Detect which cell encompasses the target text, then output its (x, y) center coordinate. 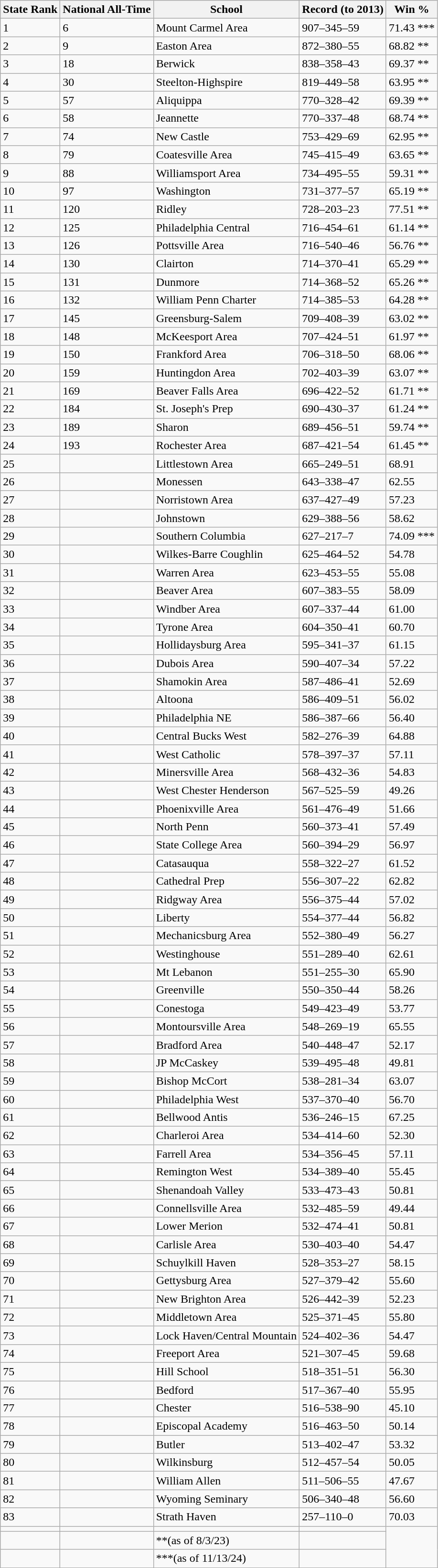
517–367–40 (343, 1390)
Greensburg-Salem (226, 318)
61.97 ** (412, 336)
58.09 (412, 591)
64.28 ** (412, 300)
40 (31, 736)
56.60 (412, 1499)
64.88 (412, 736)
26 (31, 481)
56.30 (412, 1371)
Cathedral Prep (226, 881)
McKeesport Area (226, 336)
Liberty (226, 918)
Wilkinsburg (226, 1463)
532–474–41 (343, 1226)
67.25 (412, 1118)
69.39 ** (412, 100)
62.82 (412, 881)
68 (31, 1244)
Coatesville Area (226, 155)
50.05 (412, 1463)
Bradford Area (226, 1045)
59 (31, 1081)
518–351–51 (343, 1371)
44 (31, 809)
Dubois Area (226, 663)
Bedford (226, 1390)
53.32 (412, 1444)
716–454–61 (343, 228)
68.74 ** (412, 118)
41 (31, 754)
80 (31, 1463)
52.69 (412, 681)
66 (31, 1208)
51.66 (412, 809)
Southern Columbia (226, 536)
48 (31, 881)
159 (107, 373)
Mount Carmel Area (226, 28)
77.51 ** (412, 209)
Middletown Area (226, 1317)
126 (107, 246)
607–337–44 (343, 609)
33 (31, 609)
3 (31, 64)
61.00 (412, 609)
56.76 ** (412, 246)
76 (31, 1390)
Windber Area (226, 609)
54.83 (412, 772)
257–110–0 (343, 1517)
68.91 (412, 463)
Freeport Area (226, 1353)
838–358–43 (343, 64)
56.70 (412, 1099)
Gettysburg Area (226, 1281)
70.03 (412, 1517)
Philadelphia NE (226, 718)
Connellsville Area (226, 1208)
Wyoming Seminary (226, 1499)
17 (31, 318)
Philadelphia Central (226, 228)
819–449–58 (343, 82)
643–338–47 (343, 481)
7 (31, 136)
533–473–43 (343, 1190)
590–407–34 (343, 663)
61.71 ** (412, 391)
63.65 ** (412, 155)
5 (31, 100)
587–486–41 (343, 681)
Altoona (226, 700)
Clairton (226, 264)
55.60 (412, 1281)
69.37 ** (412, 64)
42 (31, 772)
54.78 (412, 554)
Lock Haven/Central Mountain (226, 1335)
60 (31, 1099)
687–421–54 (343, 445)
696–422–52 (343, 391)
Washington (226, 191)
56 (31, 1026)
49.26 (412, 790)
Easton Area (226, 46)
Beaver Falls Area (226, 391)
Williamsport Area (226, 173)
14 (31, 264)
907–345–59 (343, 28)
63.07 (412, 1081)
65.19 ** (412, 191)
Frankford Area (226, 355)
65.55 (412, 1026)
Record (to 2013) (343, 10)
62.95 ** (412, 136)
714–385–53 (343, 300)
St. Joseph's Prep (226, 409)
Monessen (226, 481)
Johnstown (226, 518)
52.30 (412, 1136)
Montoursville Area (226, 1026)
169 (107, 391)
School (226, 10)
65 (31, 1190)
53 (31, 972)
Farrell Area (226, 1154)
59.74 ** (412, 427)
21 (31, 391)
49 (31, 899)
1 (31, 28)
Jeannette (226, 118)
872–380–55 (343, 46)
55.08 (412, 573)
23 (31, 427)
56.82 (412, 918)
Conestoga (226, 1008)
Hill School (226, 1371)
43 (31, 790)
516–538–90 (343, 1408)
35 (31, 645)
623–453–55 (343, 573)
Wilkes-Barre Coughlin (226, 554)
68.06 ** (412, 355)
Catasauqua (226, 863)
538–281–34 (343, 1081)
Huntingdon Area (226, 373)
54 (31, 990)
665–249–51 (343, 463)
61.45 ** (412, 445)
55.80 (412, 1317)
120 (107, 209)
Bellwood Antis (226, 1118)
702–403–39 (343, 373)
528–353–27 (343, 1263)
62 (31, 1136)
73 (31, 1335)
64 (31, 1172)
Hollidaysburg Area (226, 645)
57.22 (412, 663)
534–414–60 (343, 1136)
525–371–45 (343, 1317)
132 (107, 300)
Mt Lebanon (226, 972)
61.15 (412, 645)
34 (31, 627)
New Brighton Area (226, 1299)
Minersville Area (226, 772)
770–337–48 (343, 118)
548–269–19 (343, 1026)
58.62 (412, 518)
55 (31, 1008)
New Castle (226, 136)
55.95 (412, 1390)
28 (31, 518)
716–540–46 (343, 246)
516–463–50 (343, 1426)
52.23 (412, 1299)
578–397–37 (343, 754)
71.43 *** (412, 28)
Ridley (226, 209)
551–255–30 (343, 972)
10 (31, 191)
625–464–52 (343, 554)
125 (107, 228)
72 (31, 1317)
2 (31, 46)
714–368–52 (343, 282)
46 (31, 845)
65.90 (412, 972)
Bishop McCort (226, 1081)
61.52 (412, 863)
75 (31, 1371)
Remington West (226, 1172)
Butler (226, 1444)
97 (107, 191)
552–380–49 (343, 936)
JP McCaskey (226, 1063)
38 (31, 700)
537–370–40 (343, 1099)
50 (31, 918)
556–307–22 (343, 881)
145 (107, 318)
731–377–57 (343, 191)
59.31 ** (412, 173)
58.26 (412, 990)
534–389–40 (343, 1172)
49.81 (412, 1063)
Tyrone Area (226, 627)
62.55 (412, 481)
607–383–55 (343, 591)
58.15 (412, 1263)
506–340–48 (343, 1499)
Shenandoah Valley (226, 1190)
527–379–42 (343, 1281)
59.68 (412, 1353)
753–429–69 (343, 136)
West Catholic (226, 754)
Win % (412, 10)
52.17 (412, 1045)
67 (31, 1226)
24 (31, 445)
11 (31, 209)
National All-Time (107, 10)
70 (31, 1281)
78 (31, 1426)
61.24 ** (412, 409)
586–387–66 (343, 718)
32 (31, 591)
71 (31, 1299)
770–328–42 (343, 100)
North Penn (226, 827)
549–423–49 (343, 1008)
63 (31, 1154)
81 (31, 1481)
Phoenixville Area (226, 809)
689–456–51 (343, 427)
60.70 (412, 627)
560–373–41 (343, 827)
82 (31, 1499)
131 (107, 282)
Sharon (226, 427)
148 (107, 336)
56.40 (412, 718)
20 (31, 373)
50.14 (412, 1426)
629–388–56 (343, 518)
25 (31, 463)
150 (107, 355)
51 (31, 936)
184 (107, 409)
65.29 ** (412, 264)
Ridgway Area (226, 899)
513–402–47 (343, 1444)
**(as of 8/3/23) (226, 1540)
595–341–37 (343, 645)
55.45 (412, 1172)
582–276–39 (343, 736)
22 (31, 409)
Westinghouse (226, 954)
637–427–49 (343, 500)
734–495–55 (343, 173)
12 (31, 228)
130 (107, 264)
530–403–40 (343, 1244)
Beaver Area (226, 591)
27 (31, 500)
19 (31, 355)
Carlisle Area (226, 1244)
57.49 (412, 827)
Philadelphia West (226, 1099)
53.77 (412, 1008)
532–485–59 (343, 1208)
Lower Merion (226, 1226)
Mechanicsburg Area (226, 936)
558–322–27 (343, 863)
560–394–29 (343, 845)
***(as of 11/13/24) (226, 1558)
526–442–39 (343, 1299)
714–370–41 (343, 264)
57.23 (412, 500)
Norristown Area (226, 500)
604–350–41 (343, 627)
Warren Area (226, 573)
52 (31, 954)
45 (31, 827)
47.67 (412, 1481)
57.02 (412, 899)
Littlestown Area (226, 463)
512–457–54 (343, 1463)
61 (31, 1118)
29 (31, 536)
69 (31, 1263)
39 (31, 718)
Greenville (226, 990)
521–307–45 (343, 1353)
511–506–55 (343, 1481)
61.14 ** (412, 228)
Aliquippa (226, 100)
77 (31, 1408)
56.27 (412, 936)
193 (107, 445)
Dunmore (226, 282)
709–408–39 (343, 318)
561–476–49 (343, 809)
65.26 ** (412, 282)
William Allen (226, 1481)
554–377–44 (343, 918)
56.02 (412, 700)
13 (31, 246)
568–432–36 (343, 772)
56.97 (412, 845)
83 (31, 1517)
551–289–40 (343, 954)
534–356–45 (343, 1154)
88 (107, 173)
690–430–37 (343, 409)
4 (31, 82)
Episcopal Academy (226, 1426)
550–350–44 (343, 990)
William Penn Charter (226, 300)
63.02 ** (412, 318)
Pottsville Area (226, 246)
745–415–49 (343, 155)
Rochester Area (226, 445)
627–217–7 (343, 536)
63.95 ** (412, 82)
728–203–23 (343, 209)
Berwick (226, 64)
45.10 (412, 1408)
706–318–50 (343, 355)
567–525–59 (343, 790)
62.61 (412, 954)
556–375–44 (343, 899)
Steelton-Highspire (226, 82)
524–402–36 (343, 1335)
189 (107, 427)
49.44 (412, 1208)
Shamokin Area (226, 681)
Strath Haven (226, 1517)
539–495–48 (343, 1063)
63.07 ** (412, 373)
Central Bucks West (226, 736)
16 (31, 300)
74.09 *** (412, 536)
Schuylkill Haven (226, 1263)
Chester (226, 1408)
State Rank (31, 10)
31 (31, 573)
37 (31, 681)
540–448–47 (343, 1045)
State College Area (226, 845)
68.82 ** (412, 46)
West Chester Henderson (226, 790)
36 (31, 663)
8 (31, 155)
47 (31, 863)
Charleroi Area (226, 1136)
586–409–51 (343, 700)
707–424–51 (343, 336)
536–246–15 (343, 1118)
15 (31, 282)
